Provide the (X, Y) coordinate of the cell's center where the given text is located.  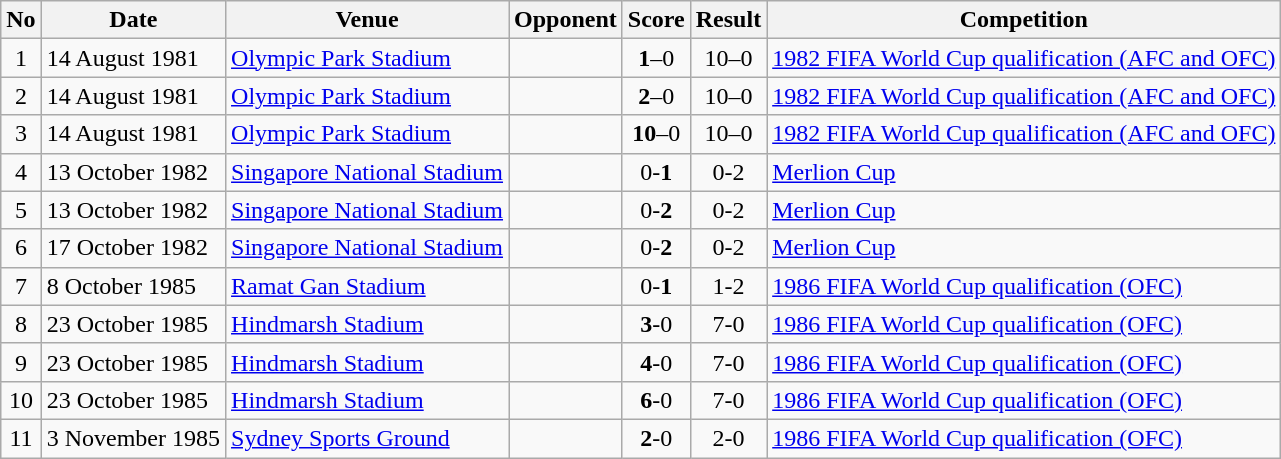
8 (21, 324)
3-0 (656, 324)
Score (656, 20)
5 (21, 210)
2–0 (656, 96)
7 (21, 286)
6 (21, 248)
Date (133, 20)
4 (21, 172)
No (21, 20)
8 October 1985 (133, 286)
10 (21, 400)
1 (21, 58)
11 (21, 438)
6-0 (656, 400)
17 October 1982 (133, 248)
1-2 (728, 286)
4-0 (656, 362)
Venue (368, 20)
Ramat Gan Stadium (368, 286)
9 (21, 362)
3 November 1985 (133, 438)
3 (21, 134)
1–0 (656, 58)
2 (21, 96)
Competition (1024, 20)
Sydney Sports Ground (368, 438)
Result (728, 20)
Opponent (566, 20)
